Extract the (x, y) coordinate from the center of the cell holding the provided text.  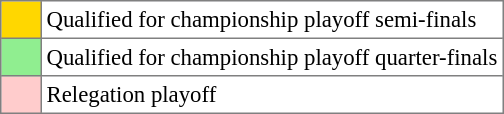
Relegation playoff (272, 95)
Qualified for championship playoff quarter-finals (272, 57)
Qualified for championship playoff semi-finals (272, 20)
